Capture the cell that displays the provided text and extract its [x, y] central coordinate. 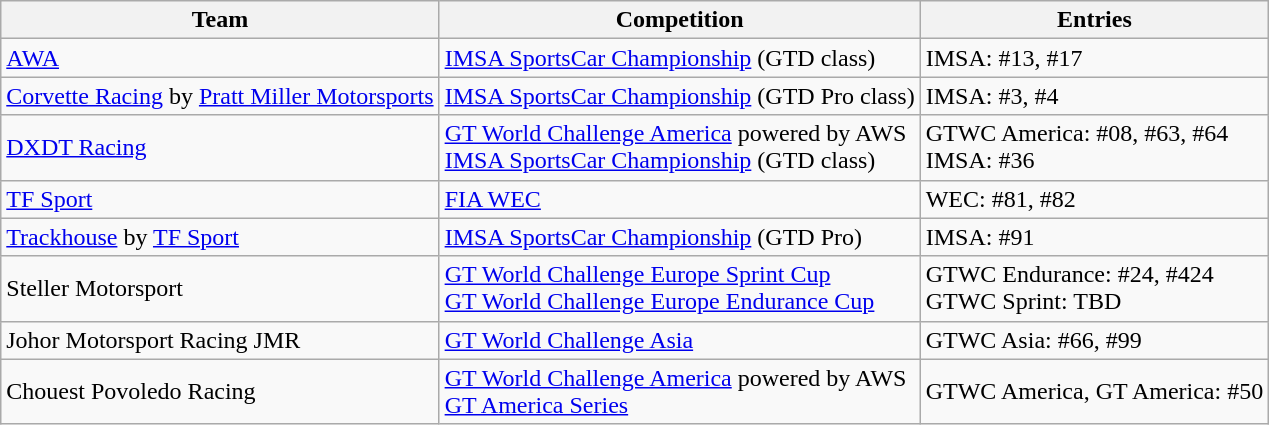
GT World Challenge Asia [680, 340]
IMSA SportsCar Championship (GTD Pro class) [680, 96]
IMSA: #13, #17 [1094, 58]
GT World Challenge Europe Sprint CupGT World Challenge Europe Endurance Cup [680, 288]
WEC: #81, #82 [1094, 199]
Chouest Povoledo Racing [220, 392]
Steller Motorsport [220, 288]
Competition [680, 20]
Corvette Racing by Pratt Miller Motorsports [220, 96]
Entries [1094, 20]
DXDT Racing [220, 148]
GTWC Endurance: #24, #424GTWC Sprint: TBD [1094, 288]
IMSA SportsCar Championship (GTD class) [680, 58]
Team [220, 20]
IMSA: #3, #4 [1094, 96]
AWA [220, 58]
GTWC Asia: #66, #99 [1094, 340]
Johor Motorsport Racing JMR [220, 340]
Trackhouse by TF Sport [220, 237]
IMSA: #91 [1094, 237]
FIA WEC [680, 199]
TF Sport [220, 199]
GT World Challenge America powered by AWSIMSA SportsCar Championship (GTD class) [680, 148]
GT World Challenge America powered by AWSGT America Series [680, 392]
GTWC America: #08, #63, #64IMSA: #36 [1094, 148]
GTWC America, GT America: #50 [1094, 392]
IMSA SportsCar Championship (GTD Pro) [680, 237]
